Extract the [x, y] coordinate from the center of the cell holding the provided text.  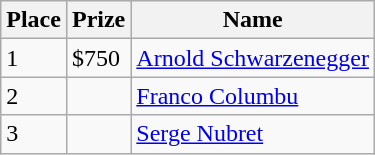
Place [34, 20]
Arnold Schwarzenegger [253, 58]
Serge Nubret [253, 134]
Name [253, 20]
$750 [98, 58]
Prize [98, 20]
2 [34, 96]
3 [34, 134]
1 [34, 58]
Franco Columbu [253, 96]
